Search for the cell housing the specified text and yield its [x, y] center coordinate. 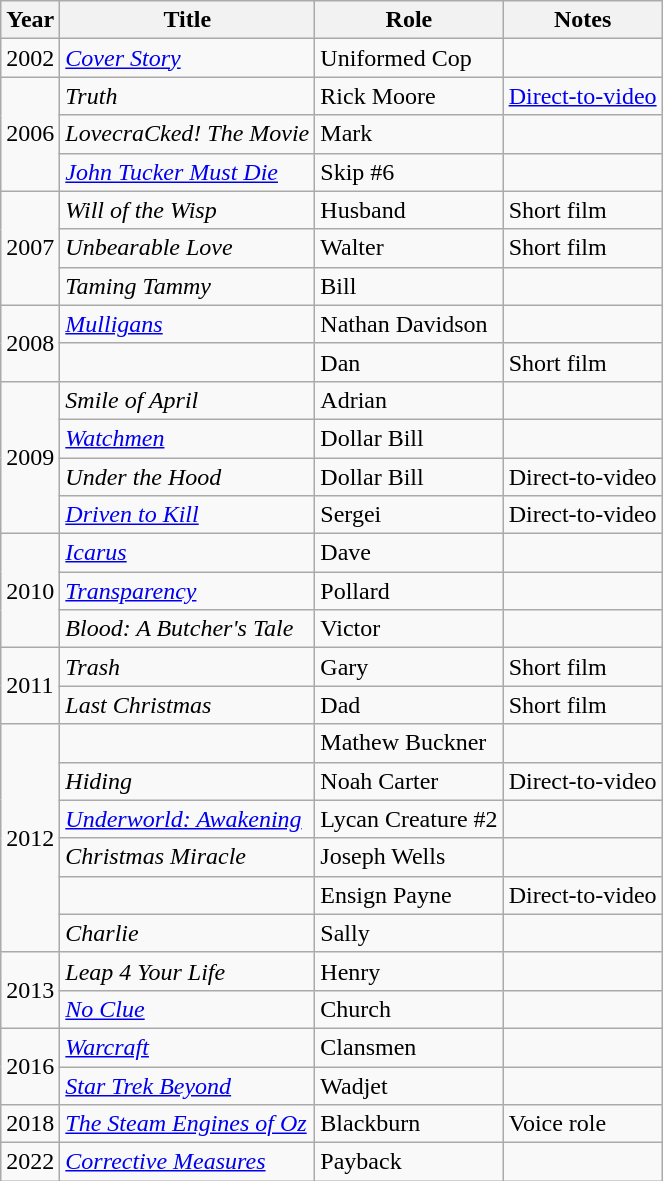
2022 [30, 1162]
Transparency [188, 591]
Taming Tammy [188, 286]
2018 [30, 1124]
Mark [409, 134]
Voice role [582, 1124]
Trash [188, 667]
Dave [409, 553]
Rick Moore [409, 96]
Truth [188, 96]
Dan [409, 362]
2016 [30, 1066]
Icarus [188, 553]
Star Trek Beyond [188, 1085]
Sergei [409, 515]
Will of the Wisp [188, 210]
Notes [582, 20]
2013 [30, 990]
Church [409, 1009]
2006 [30, 134]
Noah Carter [409, 781]
Lycan Creature #2 [409, 819]
Henry [409, 971]
Blood: A Butcher's Tale [188, 629]
2009 [30, 457]
Driven to Kill [188, 515]
Cover Story [188, 58]
Underworld: Awakening [188, 819]
Bill [409, 286]
Sally [409, 933]
Warcraft [188, 1047]
Hiding [188, 781]
Mulligans [188, 324]
2011 [30, 686]
Blackburn [409, 1124]
Dad [409, 705]
Corrective Measures [188, 1162]
LovecraCked! The Movie [188, 134]
Last Christmas [188, 705]
Charlie [188, 933]
Payback [409, 1162]
Smile of April [188, 400]
Unbearable Love [188, 248]
Christmas Miracle [188, 857]
The Steam Engines of Oz [188, 1124]
2008 [30, 343]
Mathew Buckner [409, 743]
Watchmen [188, 438]
Pollard [409, 591]
Joseph Wells [409, 857]
Leap 4 Your Life [188, 971]
2012 [30, 838]
2002 [30, 58]
Wadjet [409, 1085]
No Clue [188, 1009]
Under the Hood [188, 477]
Clansmen [409, 1047]
Year [30, 20]
Gary [409, 667]
2007 [30, 248]
Victor [409, 629]
John Tucker Must Die [188, 172]
Walter [409, 248]
Uniformed Cop [409, 58]
Ensign Payne [409, 895]
Skip #6 [409, 172]
Nathan Davidson [409, 324]
Role [409, 20]
Adrian [409, 400]
Title [188, 20]
2010 [30, 591]
Husband [409, 210]
